Locate the cell with the specified text and output its (X, Y) center coordinate. 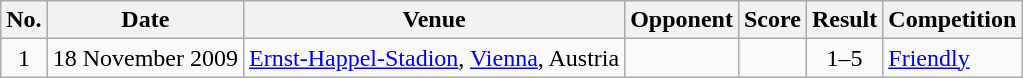
1–5 (844, 58)
Opponent (682, 20)
Result (844, 20)
Venue (434, 20)
1 (24, 58)
18 November 2009 (145, 58)
Friendly (952, 58)
Date (145, 20)
No. (24, 20)
Competition (952, 20)
Ernst-Happel-Stadion, Vienna, Austria (434, 58)
Score (772, 20)
